Locate the cell with the specified text and output its (x, y) center coordinate. 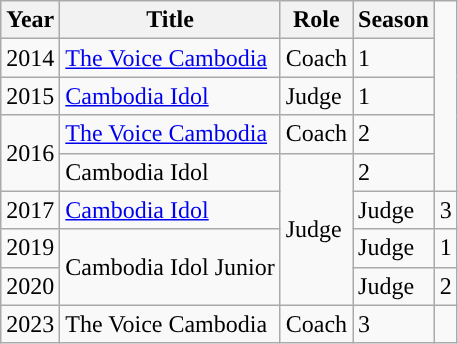
2023 (30, 324)
2015 (30, 96)
Role (316, 20)
2019 (30, 248)
2020 (30, 286)
2014 (30, 58)
Title (170, 20)
Year (30, 20)
Cambodia Idol Junior (170, 267)
Season (394, 20)
2016 (30, 153)
2017 (30, 210)
